Return the (X, Y) coordinate for the center point of the cell that contains the specified text.  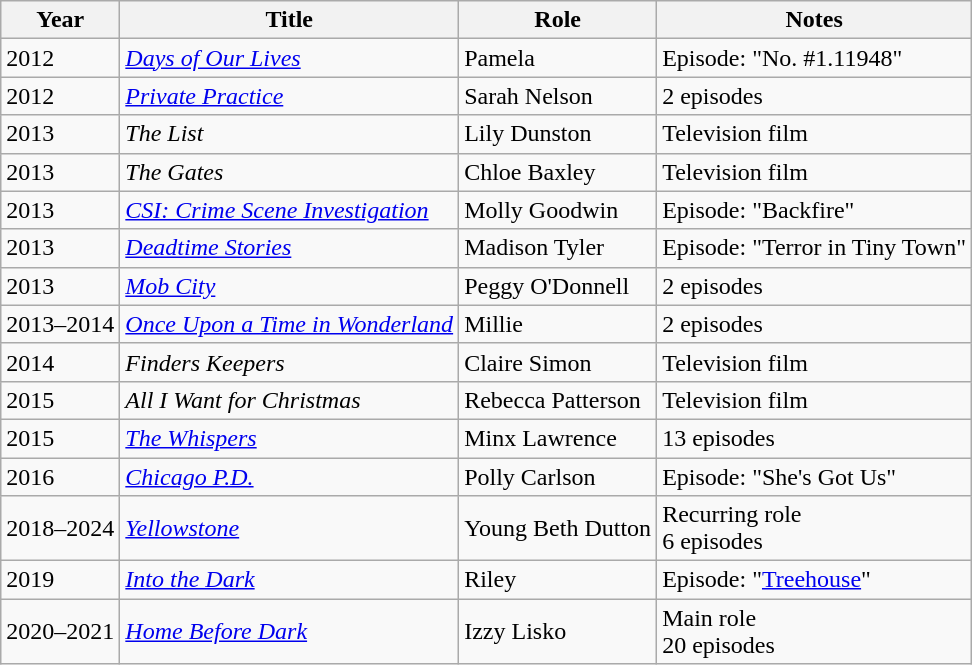
Chloe Baxley (558, 172)
Izzy Lisko (558, 632)
Madison Tyler (558, 248)
Days of Our Lives (290, 58)
Into the Dark (290, 580)
Episode: "Treehouse" (814, 580)
The Whispers (290, 438)
Episode: "Terror in Tiny Town" (814, 248)
2014 (60, 362)
Notes (814, 20)
Lily Dunston (558, 134)
Young Beth Dutton (558, 528)
Episode: "No. #1.11948" (814, 58)
Claire Simon (558, 362)
13 episodes (814, 438)
Chicago P.D. (290, 477)
Sarah Nelson (558, 96)
CSI: Crime Scene Investigation (290, 210)
Yellowstone (290, 528)
Pamela (558, 58)
Episode: "Backfire" (814, 210)
Home Before Dark (290, 632)
Private Practice (290, 96)
2019 (60, 580)
Year (60, 20)
Once Upon a Time in Wonderland (290, 324)
Riley (558, 580)
Recurring role6 episodes (814, 528)
Deadtime Stories (290, 248)
Title (290, 20)
2018–2024 (60, 528)
Peggy O'Donnell (558, 286)
2020–2021 (60, 632)
2016 (60, 477)
Finders Keepers (290, 362)
Polly Carlson (558, 477)
Mob City (290, 286)
Molly Goodwin (558, 210)
Millie (558, 324)
Main role20 episodes (814, 632)
Rebecca Patterson (558, 400)
Minx Lawrence (558, 438)
The Gates (290, 172)
Role (558, 20)
All I Want for Christmas (290, 400)
The List (290, 134)
2013–2014 (60, 324)
Episode: "She's Got Us" (814, 477)
